Identify which cell holds the provided text, then report its [X, Y] central coordinate. 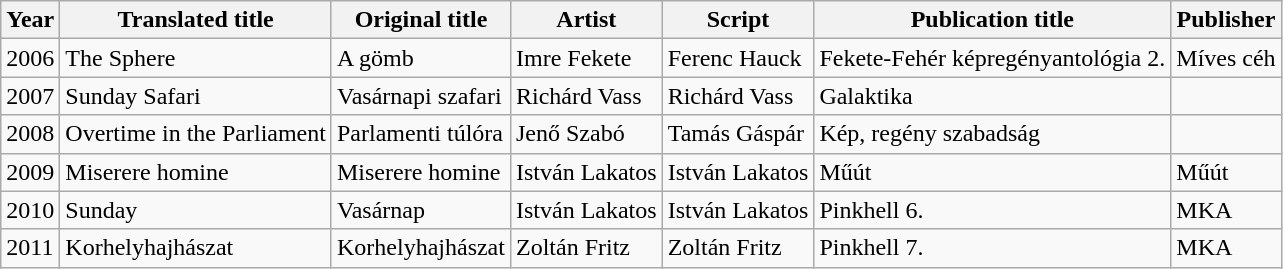
Artist [586, 20]
Parlamenti túlóra [420, 134]
Kép, regény szabadság [992, 134]
2007 [30, 96]
Vasárnap [420, 210]
2011 [30, 248]
The Sphere [196, 58]
2008 [30, 134]
Ferenc Hauck [738, 58]
Pinkhell 7. [992, 248]
Sunday Safari [196, 96]
Jenő Szabó [586, 134]
Publication title [992, 20]
2010 [30, 210]
Vasárnapi szafari [420, 96]
Translated title [196, 20]
A gömb [420, 58]
2006 [30, 58]
Original title [420, 20]
Tamás Gáspár [738, 134]
Fekete-Fehér képregényantológia 2. [992, 58]
Sunday [196, 210]
Pinkhell 6. [992, 210]
Imre Fekete [586, 58]
Publisher [1226, 20]
Galaktika [992, 96]
Míves céh [1226, 58]
Overtime in the Parliament [196, 134]
2009 [30, 172]
Script [738, 20]
Year [30, 20]
